Find where the given text appears and provide that cell's center as [x, y] coordinate. 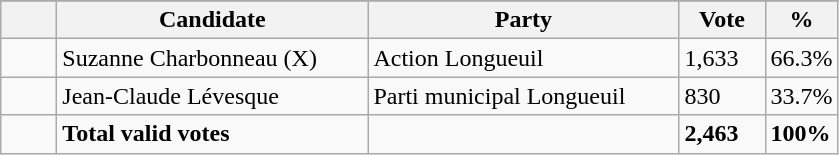
66.3% [802, 58]
1,633 [722, 58]
Vote [722, 20]
Parti municipal Longueuil [524, 96]
Suzanne Charbonneau (X) [212, 58]
2,463 [722, 134]
% [802, 20]
33.7% [802, 96]
100% [802, 134]
830 [722, 96]
Total valid votes [212, 134]
Jean-Claude Lévesque [212, 96]
Action Longueuil [524, 58]
Party [524, 20]
Candidate [212, 20]
